Detect which cell encompasses the target text, then output its (X, Y) center coordinate. 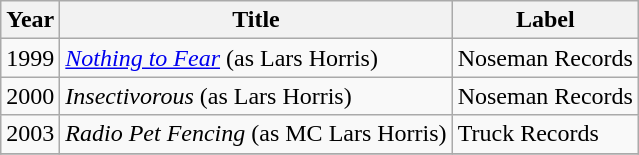
Nothing to Fear (as Lars Horris) (256, 58)
Radio Pet Fencing (as MC Lars Horris) (256, 134)
Label (545, 20)
2000 (30, 96)
Insectivorous (as Lars Horris) (256, 96)
1999 (30, 58)
Title (256, 20)
2003 (30, 134)
Truck Records (545, 134)
Year (30, 20)
